Provide the [x, y] coordinate of the cell's center where the given text is located.  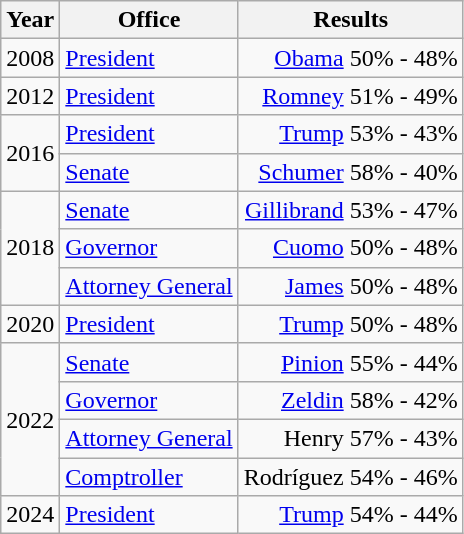
Henry 57% - 43% [350, 438]
Trump 54% - 44% [350, 515]
2008 [30, 58]
2018 [30, 248]
2022 [30, 419]
2012 [30, 96]
Gillibrand 53% - 47% [350, 210]
Schumer 58% - 40% [350, 172]
James 50% - 48% [350, 286]
Zeldin 58% - 42% [350, 400]
2024 [30, 515]
Cuomo 50% - 48% [350, 248]
2020 [30, 324]
2016 [30, 153]
Obama 50% - 48% [350, 58]
Office [149, 20]
Romney 51% - 49% [350, 96]
Rodríguez 54% - 46% [350, 477]
Pinion 55% - 44% [350, 362]
Year [30, 20]
Results [350, 20]
Comptroller [149, 477]
Trump 53% - 43% [350, 134]
Trump 50% - 48% [350, 324]
